Pinpoint the cell where the given text exists, returning its [X, Y] midpoint coordinate. 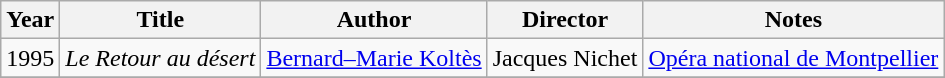
Jacques Nichet [565, 58]
Title [160, 20]
Notes [794, 20]
Director [565, 20]
Opéra national de Montpellier [794, 58]
Le Retour au désert [160, 58]
Year [30, 20]
1995 [30, 58]
Bernard–Marie Koltès [374, 58]
Author [374, 20]
